Detect which cell encompasses the target text, then output its [x, y] center coordinate. 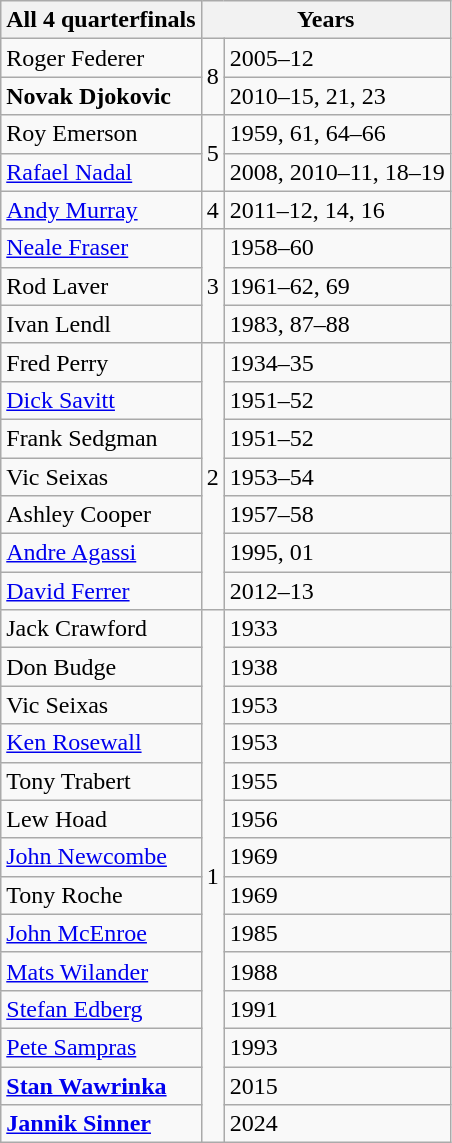
Tony Trabert [101, 781]
4 [212, 210]
Andy Murray [101, 210]
2011–12, 14, 16 [337, 210]
2010–15, 21, 23 [337, 96]
1959, 61, 64–66 [337, 134]
Don Budge [101, 667]
Rod Laver [101, 286]
Neale Fraser [101, 248]
Ashley Cooper [101, 515]
1933 [337, 629]
Mats Wilander [101, 971]
1995, 01 [337, 553]
1961–62, 69 [337, 286]
Fred Perry [101, 362]
Lew Hoad [101, 819]
Stan Wawrinka [101, 1085]
John Newcombe [101, 857]
1955 [337, 781]
5 [212, 153]
Andre Agassi [101, 553]
1 [212, 876]
Frank Sedgman [101, 438]
2012–13 [337, 591]
David Ferrer [101, 591]
2 [212, 476]
1958–60 [337, 248]
1934–35 [337, 362]
3 [212, 286]
Stefan Edberg [101, 1009]
Years [326, 20]
2005–12 [337, 58]
1956 [337, 819]
2024 [337, 1124]
2015 [337, 1085]
1991 [337, 1009]
Dick Savitt [101, 400]
8 [212, 77]
1988 [337, 971]
1993 [337, 1047]
Jannik Sinner [101, 1124]
1957–58 [337, 515]
2008, 2010–11, 18–19 [337, 172]
Novak Djokovic [101, 96]
John McEnroe [101, 933]
Jack Crawford [101, 629]
Rafael Nadal [101, 172]
Ivan Lendl [101, 324]
Roy Emerson [101, 134]
1983, 87–88 [337, 324]
1953–54 [337, 477]
1938 [337, 667]
All 4 quarterfinals [101, 20]
Tony Roche [101, 895]
Pete Sampras [101, 1047]
1985 [337, 933]
Ken Rosewall [101, 743]
Roger Federer [101, 58]
